Return [x, y] of the center of cell containing provided text 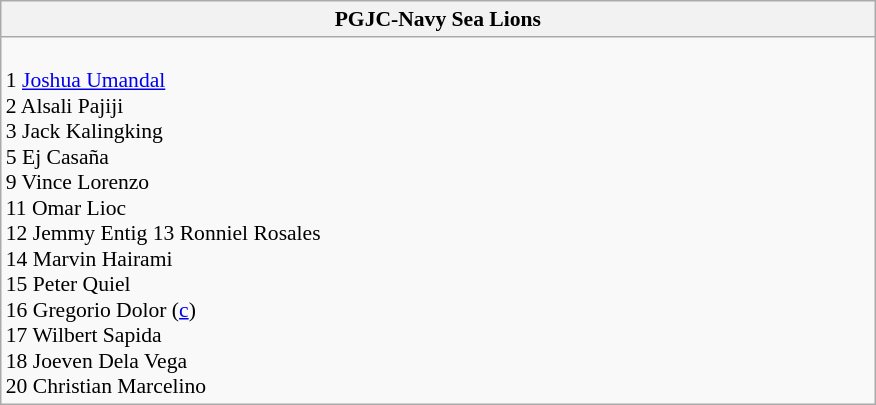
PGJC-Navy Sea Lions [438, 19]
